Locate the cell with the specified text and output its (x, y) center coordinate. 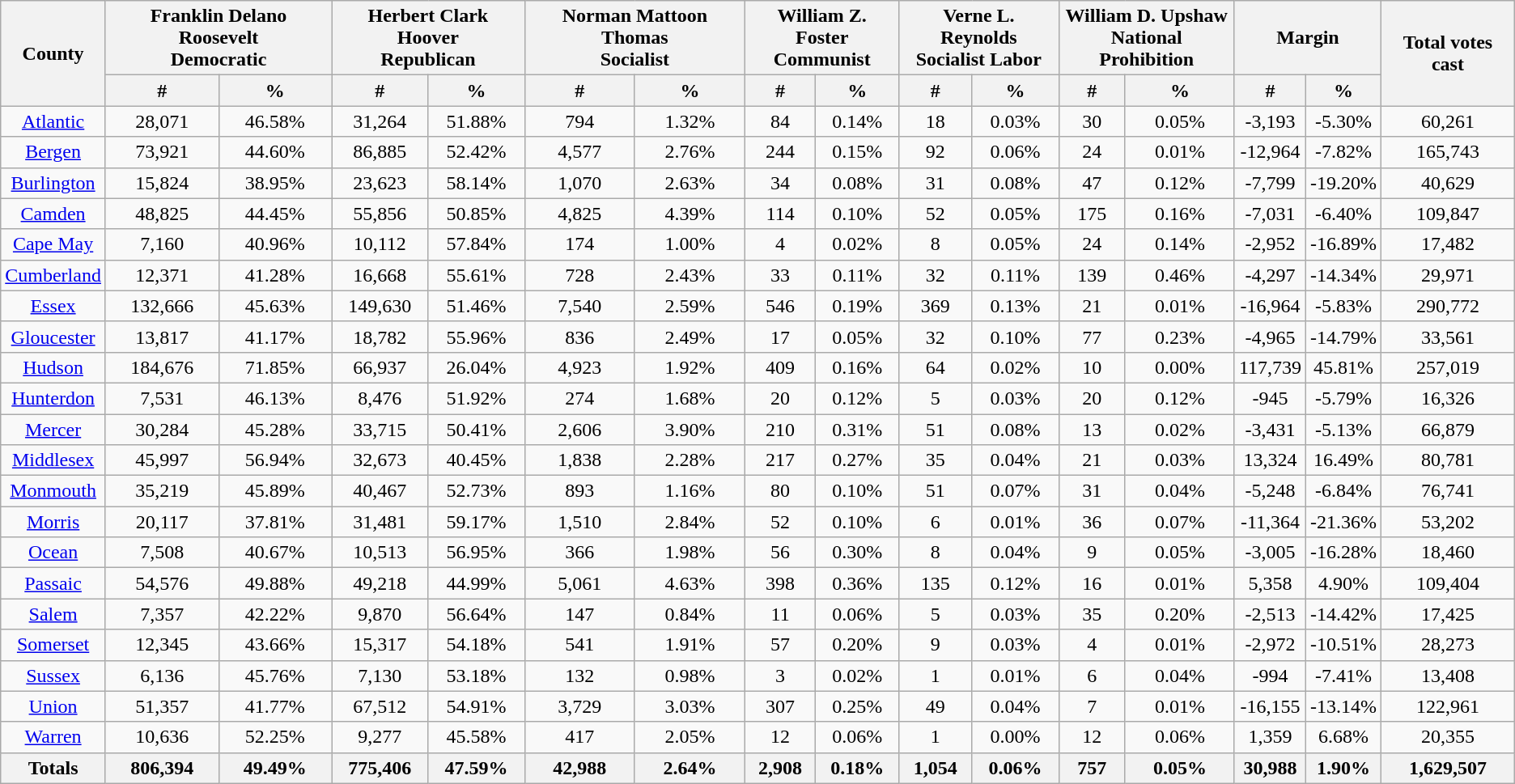
Camden (53, 214)
3.90% (690, 430)
114 (780, 214)
0.25% (858, 706)
30 (1092, 121)
16 (1092, 583)
0.46% (1180, 275)
-2,513 (1270, 614)
257,019 (1449, 367)
147 (579, 614)
31,481 (380, 522)
73,921 (162, 152)
0.27% (858, 460)
13 (1092, 430)
47 (1092, 183)
William Z. FosterCommunist (822, 38)
5,358 (1270, 583)
52.42% (476, 152)
1.16% (690, 491)
-3,193 (1270, 121)
51.46% (476, 306)
9,870 (380, 614)
Sussex (53, 676)
26.04% (476, 367)
Margin (1308, 38)
37.81% (275, 522)
67,512 (380, 706)
42.22% (275, 614)
-5.79% (1343, 398)
44.60% (275, 152)
William D. UpshawNational Prohibition (1146, 38)
4.90% (1343, 583)
Union (53, 706)
-11,364 (1270, 522)
28,071 (162, 121)
54.18% (476, 645)
77 (1092, 337)
54,576 (162, 583)
1.00% (690, 244)
20,117 (162, 522)
48,825 (162, 214)
4.63% (690, 583)
12,345 (162, 645)
0.36% (858, 583)
1,838 (579, 460)
Gloucester (53, 337)
7,357 (162, 614)
-5,248 (1270, 491)
12,371 (162, 275)
41.28% (275, 275)
-16,964 (1270, 306)
132 (579, 676)
49.88% (275, 583)
Herbert Clark HooverRepublican (429, 38)
33,715 (380, 430)
-5.13% (1343, 430)
307 (780, 706)
6,136 (162, 676)
-7,031 (1270, 214)
-7.82% (1343, 152)
10 (1092, 367)
-994 (1270, 676)
16,326 (1449, 398)
175 (1092, 214)
Franklin Delano RooseveltDemocratic (219, 38)
165,743 (1449, 152)
757 (1092, 768)
274 (579, 398)
11 (780, 614)
13,324 (1270, 460)
18 (936, 121)
4,577 (579, 152)
60,261 (1449, 121)
56.95% (476, 553)
13,817 (162, 337)
42,988 (579, 768)
55.61% (476, 275)
33 (780, 275)
132,666 (162, 306)
-2,952 (1270, 244)
9,277 (380, 737)
174 (579, 244)
2.59% (690, 306)
10,112 (380, 244)
41.77% (275, 706)
45.81% (1343, 367)
-6.40% (1343, 214)
2.84% (690, 522)
Hunterdon (53, 398)
15,317 (380, 645)
84 (780, 121)
2.28% (690, 460)
-4,297 (1270, 275)
893 (579, 491)
-10.51% (1343, 645)
20,355 (1449, 737)
55.96% (476, 337)
53.18% (476, 676)
56.64% (476, 614)
43.66% (275, 645)
58.14% (476, 183)
Norman Mattoon ThomasSocialist (634, 38)
15,824 (162, 183)
7,540 (579, 306)
5,061 (579, 583)
55,856 (380, 214)
210 (780, 430)
135 (936, 583)
17 (780, 337)
-12,964 (1270, 152)
51.92% (476, 398)
59.17% (476, 522)
Totals (53, 768)
-21.36% (1343, 522)
109,847 (1449, 214)
31,264 (380, 121)
40,467 (380, 491)
290,772 (1449, 306)
2,606 (579, 430)
86,885 (380, 152)
-2,972 (1270, 645)
-7,799 (1270, 183)
Mercer (53, 430)
16.49% (1343, 460)
2,908 (780, 768)
80,781 (1449, 460)
49.49% (275, 768)
-14.34% (1343, 275)
Hudson (53, 367)
836 (579, 337)
2.43% (690, 275)
Cumberland (53, 275)
417 (579, 737)
244 (780, 152)
County (53, 53)
0.31% (858, 430)
Somerset (53, 645)
56 (780, 553)
17,425 (1449, 614)
-16.89% (1343, 244)
122,961 (1449, 706)
-4,965 (1270, 337)
-5.83% (1343, 306)
Ocean (53, 553)
Verne L. ReynoldsSocialist Labor (979, 38)
0.23% (1180, 337)
45.63% (275, 306)
2.49% (690, 337)
57.84% (476, 244)
-5.30% (1343, 121)
53,202 (1449, 522)
1,070 (579, 183)
10,636 (162, 737)
409 (780, 367)
-7.41% (1343, 676)
1.91% (690, 645)
18,460 (1449, 553)
66,937 (380, 367)
40.67% (275, 553)
546 (780, 306)
-16.28% (1343, 553)
30,988 (1270, 768)
35,219 (162, 491)
38.95% (275, 183)
7 (1092, 706)
1,510 (579, 522)
49,218 (380, 583)
2.64% (690, 768)
1.68% (690, 398)
1.90% (1343, 768)
45.58% (476, 737)
46.13% (275, 398)
Monmouth (53, 491)
775,406 (380, 768)
17,482 (1449, 244)
23,623 (380, 183)
41.17% (275, 337)
57 (780, 645)
0.18% (858, 768)
49 (936, 706)
398 (780, 583)
-945 (1270, 398)
7,531 (162, 398)
76,741 (1449, 491)
1,359 (1270, 737)
51,357 (162, 706)
36 (1092, 522)
10,513 (380, 553)
56.94% (275, 460)
117,739 (1270, 367)
52.73% (476, 491)
8,476 (380, 398)
45.89% (275, 491)
64 (936, 367)
45.76% (275, 676)
7,160 (162, 244)
52.25% (275, 737)
50.41% (476, 430)
3 (780, 676)
45.28% (275, 430)
-6.84% (1343, 491)
2.76% (690, 152)
-14.79% (1343, 337)
13,408 (1449, 676)
0.13% (1015, 306)
-3,431 (1270, 430)
Salem (53, 614)
92 (936, 152)
30,284 (162, 430)
Warren (53, 737)
Essex (53, 306)
66,879 (1449, 430)
366 (579, 553)
44.99% (476, 583)
45,997 (162, 460)
109,404 (1449, 583)
-14.42% (1343, 614)
1.32% (690, 121)
-16,155 (1270, 706)
-19.20% (1343, 183)
40,629 (1449, 183)
184,676 (162, 367)
29,971 (1449, 275)
51.88% (476, 121)
16,668 (380, 275)
3.03% (690, 706)
2.05% (690, 737)
139 (1092, 275)
Cape May (53, 244)
Burlington (53, 183)
4.39% (690, 214)
46.58% (275, 121)
149,630 (380, 306)
3,729 (579, 706)
34 (780, 183)
1,054 (936, 768)
4,825 (579, 214)
0.30% (858, 553)
50.85% (476, 214)
Passaic (53, 583)
33,561 (1449, 337)
0.15% (858, 152)
369 (936, 306)
80 (780, 491)
18,782 (380, 337)
54.91% (476, 706)
794 (579, 121)
7,508 (162, 553)
44.45% (275, 214)
Total votes cast (1449, 53)
1.98% (690, 553)
728 (579, 275)
40.45% (476, 460)
Atlantic (53, 121)
7,130 (380, 676)
Middlesex (53, 460)
806,394 (162, 768)
-13.14% (1343, 706)
6.68% (1343, 737)
40.96% (275, 244)
-3,005 (1270, 553)
0.98% (690, 676)
Bergen (53, 152)
0.19% (858, 306)
1,629,507 (1449, 768)
Morris (53, 522)
71.85% (275, 367)
1.92% (690, 367)
32,673 (380, 460)
0.84% (690, 614)
47.59% (476, 768)
28,273 (1449, 645)
2.63% (690, 183)
541 (579, 645)
4,923 (579, 367)
217 (780, 460)
